Capture the cell that displays the provided text and extract its [X, Y] central coordinate. 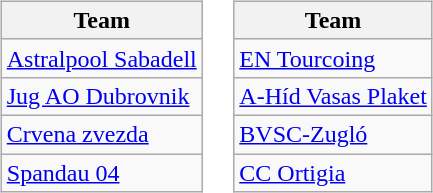
A-Híd Vasas Plaket [334, 96]
CC Ortigia [334, 173]
Crvena zvezda [102, 134]
Astralpool Sabadell [102, 58]
BVSC-Zugló [334, 134]
EN Tourcoing [334, 58]
Spandau 04 [102, 173]
Jug AO Dubrovnik [102, 96]
